For the text-containing cell, return its midpoint in [X, Y] coordinate format. 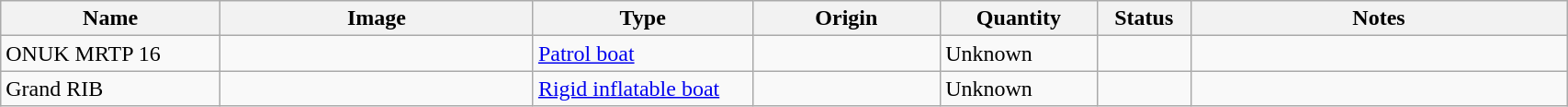
Quantity [1019, 18]
ONUK MRTP 16 [110, 53]
Name [110, 18]
Notes [1378, 18]
Type [643, 18]
Origin [847, 18]
Patrol boat [643, 53]
Rigid inflatable boat [643, 89]
Grand RIB [110, 89]
Status [1144, 18]
Image [377, 18]
